From the cell containing the given text, extract its center point as (X, Y) coordinate. 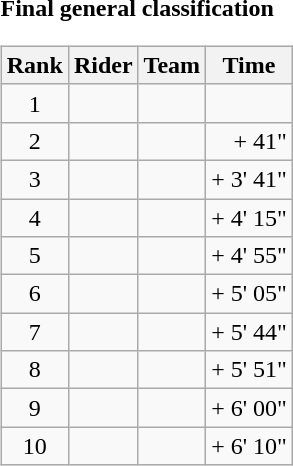
10 (34, 446)
7 (34, 332)
2 (34, 141)
1 (34, 103)
4 (34, 217)
9 (34, 408)
Team (172, 65)
6 (34, 294)
+ 3' 41" (250, 179)
+ 6' 10" (250, 446)
Rider (103, 65)
Time (250, 65)
+ 4' 55" (250, 256)
+ 6' 00" (250, 408)
+ 5' 44" (250, 332)
+ 5' 51" (250, 370)
Rank (34, 65)
+ 41" (250, 141)
+ 4' 15" (250, 217)
5 (34, 256)
3 (34, 179)
+ 5' 05" (250, 294)
8 (34, 370)
